Provide the (x, y) coordinate of the cell's center where the given text is located.  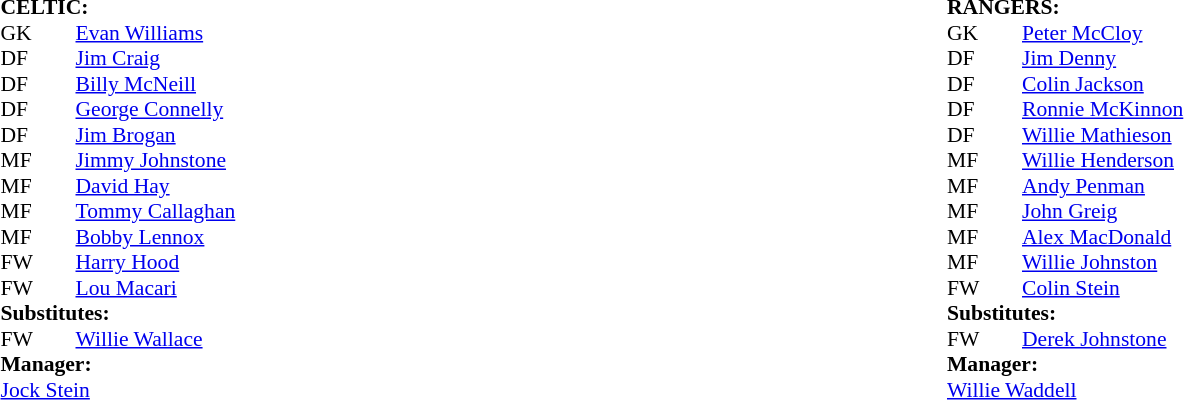
Alex MacDonald (1102, 237)
Colin Jackson (1102, 84)
Andy Penman (1102, 186)
Evan Williams (156, 33)
Colin Stein (1102, 288)
Willie Johnston (1102, 263)
Willie Mathieson (1102, 135)
George Connelly (156, 109)
Lou Macari (156, 288)
Jim Denny (1102, 59)
Jim Brogan (156, 135)
Harry Hood (156, 263)
Tommy Callaghan (156, 211)
Billy McNeill (156, 84)
David Hay (156, 186)
Ronnie McKinnon (1102, 109)
Willie Wallace (156, 339)
Jimmy Johnstone (156, 161)
Peter McCloy (1102, 33)
Bobby Lennox (156, 237)
Willie Henderson (1102, 161)
Jim Craig (156, 59)
John Greig (1102, 211)
Derek Johnstone (1102, 339)
